From the cell containing the given text, extract its center point as (X, Y) coordinate. 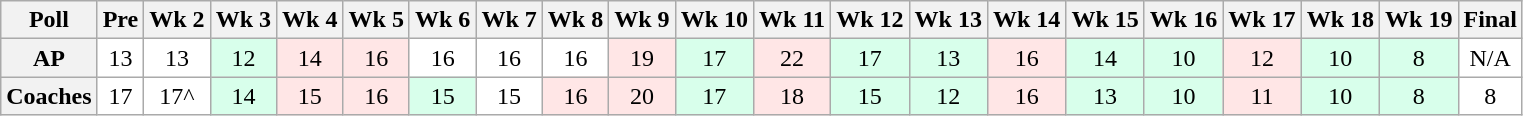
11 (1262, 96)
Wk 17 (1262, 20)
17^ (177, 96)
Final (1490, 20)
22 (792, 58)
Wk 6 (442, 20)
Wk 5 (376, 20)
Coaches (49, 96)
Wk 19 (1419, 20)
Wk 3 (243, 20)
Wk 7 (509, 20)
Wk 8 (575, 20)
20 (642, 96)
N/A (1490, 58)
Wk 4 (310, 20)
Wk 9 (642, 20)
Wk 11 (792, 20)
Wk 12 (870, 20)
Wk 15 (1105, 20)
Wk 2 (177, 20)
Wk 13 (948, 20)
19 (642, 58)
Pre (120, 20)
Wk 10 (714, 20)
18 (792, 96)
Wk 14 (1026, 20)
Wk 16 (1183, 20)
Wk 18 (1340, 20)
AP (49, 58)
Poll (49, 20)
